Identify which cell holds the provided text, then report its [x, y] central coordinate. 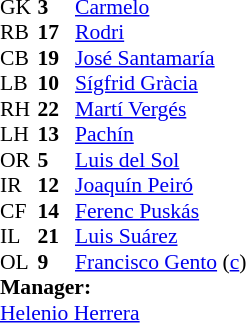
José Santamaría [160, 58]
OL [19, 262]
12 [57, 185]
5 [57, 160]
RH [19, 109]
14 [57, 211]
Luis Suárez [160, 237]
OR [19, 160]
21 [57, 237]
CB [19, 58]
9 [57, 262]
10 [57, 83]
IL [19, 237]
Sígfrid Gràcia [160, 83]
22 [57, 109]
Joaquín Peiró [160, 185]
Rodri [160, 33]
LB [19, 83]
IR [19, 185]
Martí Vergés [160, 109]
LH [19, 135]
Manager: [123, 287]
Ferenc Puskás [160, 211]
17 [57, 33]
CF [19, 211]
Luis del Sol [160, 160]
RB [19, 33]
19 [57, 58]
Pachín [160, 135]
Francisco Gento (c) [160, 262]
13 [57, 135]
